From the cell containing the given text, extract its center point as [X, Y] coordinate. 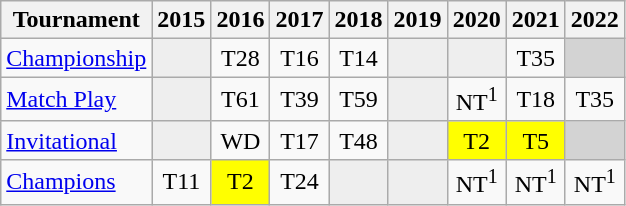
2022 [594, 20]
T5 [536, 140]
Champions [76, 182]
2015 [182, 20]
Tournament [76, 20]
2021 [536, 20]
T17 [300, 140]
Invitational [76, 140]
T24 [300, 182]
T16 [300, 58]
2016 [240, 20]
T61 [240, 100]
WD [240, 140]
2020 [476, 20]
T59 [358, 100]
T28 [240, 58]
2019 [418, 20]
T39 [300, 100]
T11 [182, 182]
T18 [536, 100]
Championship [76, 58]
T14 [358, 58]
Match Play [76, 100]
2018 [358, 20]
2017 [300, 20]
T48 [358, 140]
